From the cell containing the given text, extract its center point as [x, y] coordinate. 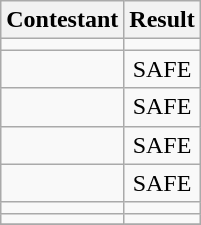
Contestant [62, 20]
Result [162, 20]
